Output the [x, y] coordinate of the center of the cell containing the given text.  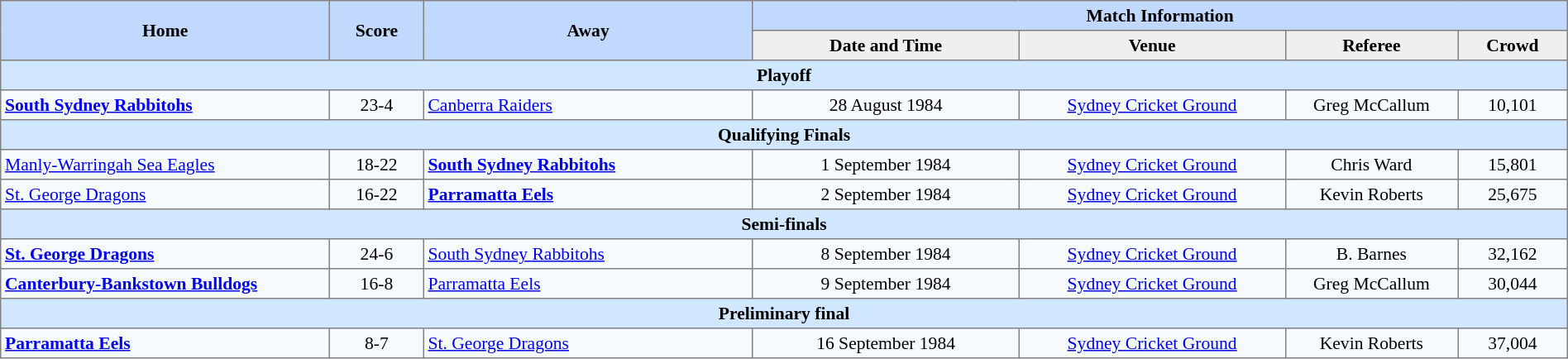
Date and Time [886, 45]
Crowd [1513, 45]
25,675 [1513, 194]
B. Barnes [1371, 254]
37,004 [1513, 343]
Manly-Warringah Sea Eagles [165, 165]
10,101 [1513, 105]
Canterbury-Bankstown Bulldogs [165, 284]
Referee [1371, 45]
2 September 1984 [886, 194]
28 August 1984 [886, 105]
32,162 [1513, 254]
Playoff [784, 75]
9 September 1984 [886, 284]
8-7 [377, 343]
24-6 [377, 254]
Away [588, 31]
Semi-finals [784, 224]
Home [165, 31]
Chris Ward [1371, 165]
Score [377, 31]
Qualifying Finals [784, 135]
Venue [1152, 45]
Canberra Raiders [588, 105]
23-4 [377, 105]
16-22 [377, 194]
18-22 [377, 165]
8 September 1984 [886, 254]
Preliminary final [784, 314]
1 September 1984 [886, 165]
16 September 1984 [886, 343]
30,044 [1513, 284]
16-8 [377, 284]
15,801 [1513, 165]
Match Information [1159, 16]
